Locate the cell with the specified text and output its [x, y] center coordinate. 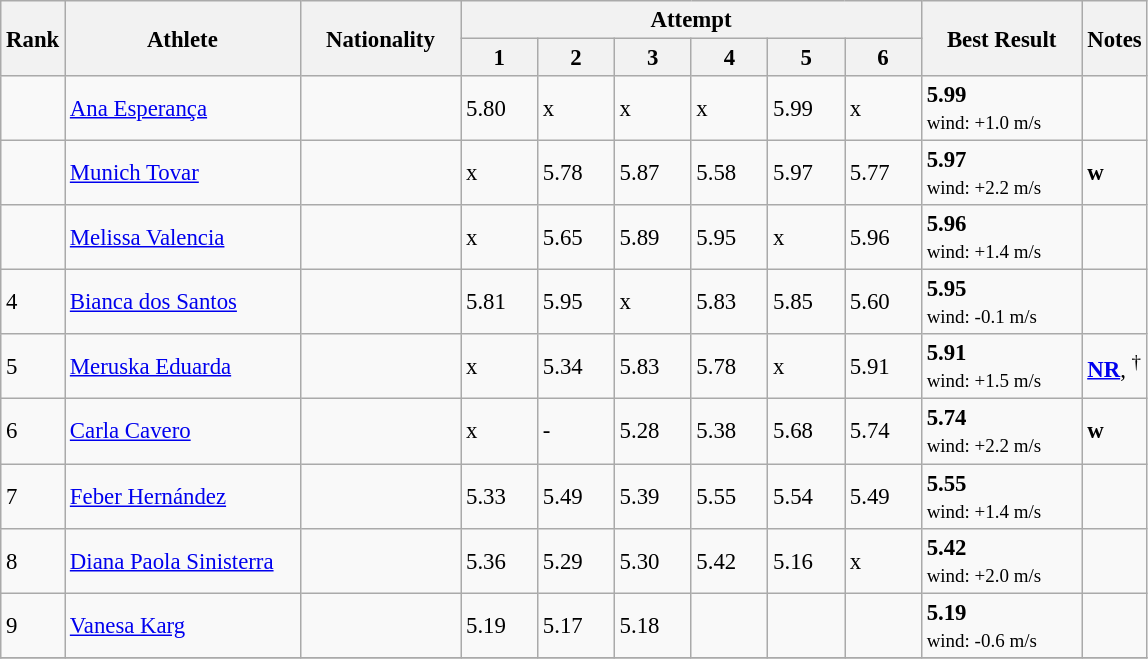
5.55 wind: +1.4 m/s [1002, 496]
5.38 [730, 432]
Diana Paola Sinisterra [183, 560]
Melissa Valencia [183, 238]
Notes [1114, 38]
8 [33, 560]
5.36 [500, 560]
5.96 wind: +1.4 m/s [1002, 238]
5.19 [500, 626]
Carla Cavero [183, 432]
5.80 [500, 108]
5.89 [652, 238]
Nationality [380, 38]
Athlete [183, 38]
Munich Tovar [183, 174]
1 [500, 58]
5.18 [652, 626]
5.30 [652, 560]
5.91 wind: +1.5 m/s [1002, 366]
Feber Hernández [183, 496]
7 [33, 496]
Bianca dos Santos [183, 302]
5.54 [806, 496]
5.28 [652, 432]
5.77 [884, 174]
Best Result [1002, 38]
5.85 [806, 302]
5.96 [884, 238]
5.17 [576, 626]
5.74 [884, 432]
5.42 [730, 560]
5.19 wind: -0.6 m/s [1002, 626]
5.81 [500, 302]
5.95 wind: -0.1 m/s [1002, 302]
5.99 wind: +1.0 m/s [1002, 108]
5.65 [576, 238]
9 [33, 626]
5.97 wind: +2.2 m/s [1002, 174]
5.29 [576, 560]
5.97 [806, 174]
5.33 [500, 496]
5.87 [652, 174]
Meruska Eduarda [183, 366]
- [576, 432]
5.91 [884, 366]
5.60 [884, 302]
5.39 [652, 496]
5.42 wind: +2.0 m/s [1002, 560]
5.34 [576, 366]
5.74 wind: +2.2 m/s [1002, 432]
5.55 [730, 496]
5.58 [730, 174]
Attempt [692, 20]
5.16 [806, 560]
Vanesa Karg [183, 626]
NR, † [1114, 366]
3 [652, 58]
Ana Esperança [183, 108]
2 [576, 58]
5.99 [806, 108]
5.68 [806, 432]
Rank [33, 38]
